For the text-containing cell, return its midpoint in (X, Y) coordinate format. 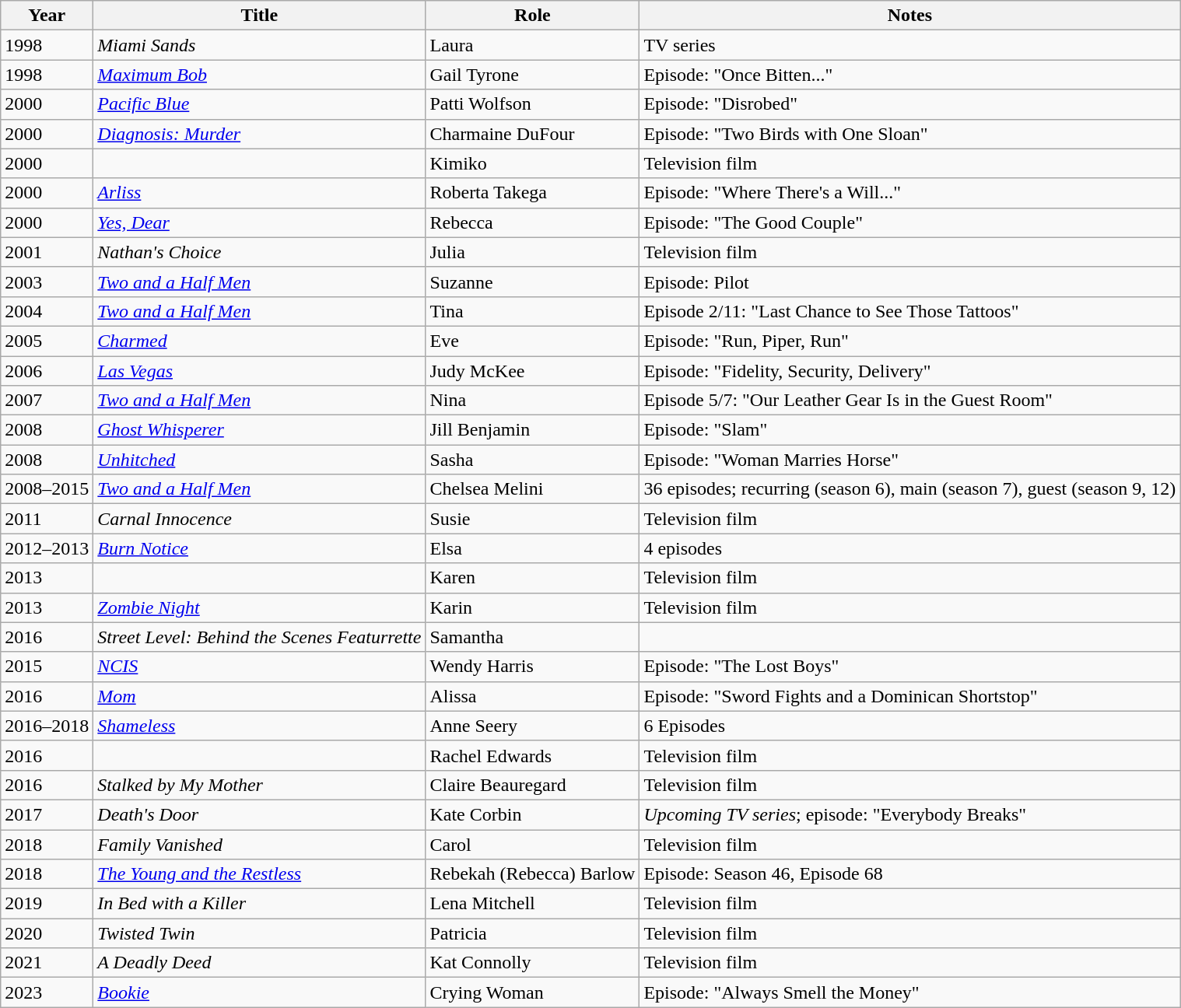
Claire Beauregard (532, 785)
Kimiko (532, 163)
Episode: "Once Bitten..." (910, 75)
Chelsea Melini (532, 489)
2012–2013 (47, 548)
Stalked by My Mother (260, 785)
Episode: "Woman Marries Horse" (910, 460)
2006 (47, 371)
Unhitched (260, 460)
Rachel Edwards (532, 755)
Ghost Whisperer (260, 430)
Episode: "Sword Fights and a Dominican Shortstop" (910, 696)
Twisted Twin (260, 933)
Shameless (260, 726)
Carol (532, 844)
Samantha (532, 637)
Julia (532, 252)
Kat Connolly (532, 963)
2004 (47, 311)
Crying Woman (532, 992)
2003 (47, 282)
Role (532, 16)
Carnal Innocence (260, 519)
Episode: "Fidelity, Security, Delivery" (910, 371)
TV series (910, 45)
Wendy Harris (532, 667)
Miami Sands (260, 45)
36 episodes; recurring (season 6), main (season 7), guest (season 9, 12) (910, 489)
Upcoming TV series; episode: "Everybody Breaks" (910, 814)
Jill Benjamin (532, 430)
Lena Mitchell (532, 904)
Elsa (532, 548)
Anne Seery (532, 726)
A Deadly Deed (260, 963)
Pacific Blue (260, 104)
Laura (532, 45)
2007 (47, 401)
Maximum Bob (260, 75)
Diagnosis: Murder (260, 134)
Nina (532, 401)
Susie (532, 519)
2019 (47, 904)
Alissa (532, 696)
Karen (532, 578)
Episode: "Where There's a Will..." (910, 193)
Charmed (260, 341)
2005 (47, 341)
Gail Tyrone (532, 75)
Episode: "Run, Piper, Run" (910, 341)
Mom (260, 696)
2021 (47, 963)
Zombie Night (260, 607)
2008–2015 (47, 489)
Episode: Pilot (910, 282)
2016–2018 (47, 726)
Episode 5/7: "Our Leather Gear Is in the Guest Room" (910, 401)
Street Level: Behind the Scenes Featurrette (260, 637)
2017 (47, 814)
Notes (910, 16)
The Young and the Restless (260, 874)
Episode 2/11: "Last Chance to See Those Tattoos" (910, 311)
Roberta Takega (532, 193)
Year (47, 16)
Episode: "The Lost Boys" (910, 667)
Kate Corbin (532, 814)
Nathan's Choice (260, 252)
Episode: "Disrobed" (910, 104)
Arliss (260, 193)
2001 (47, 252)
Rebecca (532, 222)
In Bed with a Killer (260, 904)
Suzanne (532, 282)
Patricia (532, 933)
Episode: "The Good Couple" (910, 222)
2020 (47, 933)
4 episodes (910, 548)
Title (260, 16)
Karin (532, 607)
Sasha (532, 460)
Rebekah (Rebecca) Barlow (532, 874)
2023 (47, 992)
6 Episodes (910, 726)
Bookie (260, 992)
Eve (532, 341)
Death's Door (260, 814)
Charmaine DuFour (532, 134)
2015 (47, 667)
2011 (47, 519)
Family Vanished (260, 844)
Episode: Season 46, Episode 68 (910, 874)
Burn Notice (260, 548)
Judy McKee (532, 371)
Episode: "Slam" (910, 430)
NCIS (260, 667)
Episode: "Two Birds with One Sloan" (910, 134)
Yes, Dear (260, 222)
Las Vegas (260, 371)
Episode: "Always Smell the Money" (910, 992)
Tina (532, 311)
Patti Wolfson (532, 104)
